Scan for the cell matching the given text and deliver its [X, Y] coordinate at center. 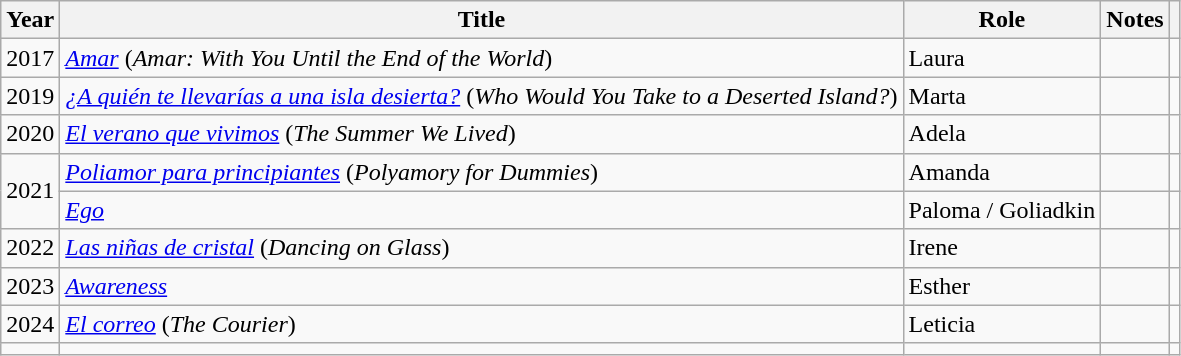
2022 [30, 248]
2023 [30, 286]
Adela [1002, 134]
Irene [1002, 248]
Esther [1002, 286]
2019 [30, 96]
Las niñas de cristal (Dancing on Glass) [482, 248]
Role [1002, 20]
2017 [30, 58]
Leticia [1002, 324]
El correo (The Courier) [482, 324]
Title [482, 20]
Paloma / Goliadkin [1002, 210]
Notes [1135, 20]
2024 [30, 324]
Ego [482, 210]
2020 [30, 134]
Poliamor para principiantes (Polyamory for Dummies) [482, 172]
Awareness [482, 286]
Year [30, 20]
El verano que vivimos (The Summer We Lived) [482, 134]
Marta [1002, 96]
2021 [30, 191]
Amar (Amar: With You Until the End of the World) [482, 58]
Laura [1002, 58]
Amanda [1002, 172]
¿A quién te llevarías a una isla desierta? (Who Would You Take to a Deserted Island?) [482, 96]
